Extract the (x, y) coordinate from the center of the cell holding the provided text.  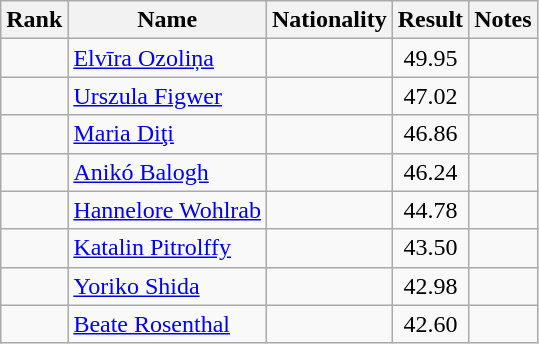
49.95 (430, 58)
Nationality (329, 20)
46.24 (430, 172)
44.78 (430, 210)
Anikó Balogh (168, 172)
42.98 (430, 286)
46.86 (430, 134)
Result (430, 20)
Urszula Figwer (168, 96)
Name (168, 20)
Katalin Pitrolffy (168, 248)
42.60 (430, 324)
Maria Diţi (168, 134)
Yoriko Shida (168, 286)
Elvīra Ozoliņa (168, 58)
Hannelore Wohlrab (168, 210)
47.02 (430, 96)
43.50 (430, 248)
Rank (34, 20)
Beate Rosenthal (168, 324)
Notes (503, 20)
